Pinpoint the cell where the given text exists, returning its [x, y] midpoint coordinate. 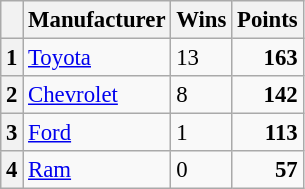
4 [12, 170]
Ford [97, 133]
Wins [202, 20]
3 [12, 133]
Chevrolet [97, 95]
142 [268, 95]
163 [268, 58]
8 [202, 95]
2 [12, 95]
Points [268, 20]
13 [202, 58]
113 [268, 133]
Manufacturer [97, 20]
0 [202, 170]
Toyota [97, 58]
Ram [97, 170]
57 [268, 170]
